Identify which cell holds the provided text, then report its (x, y) central coordinate. 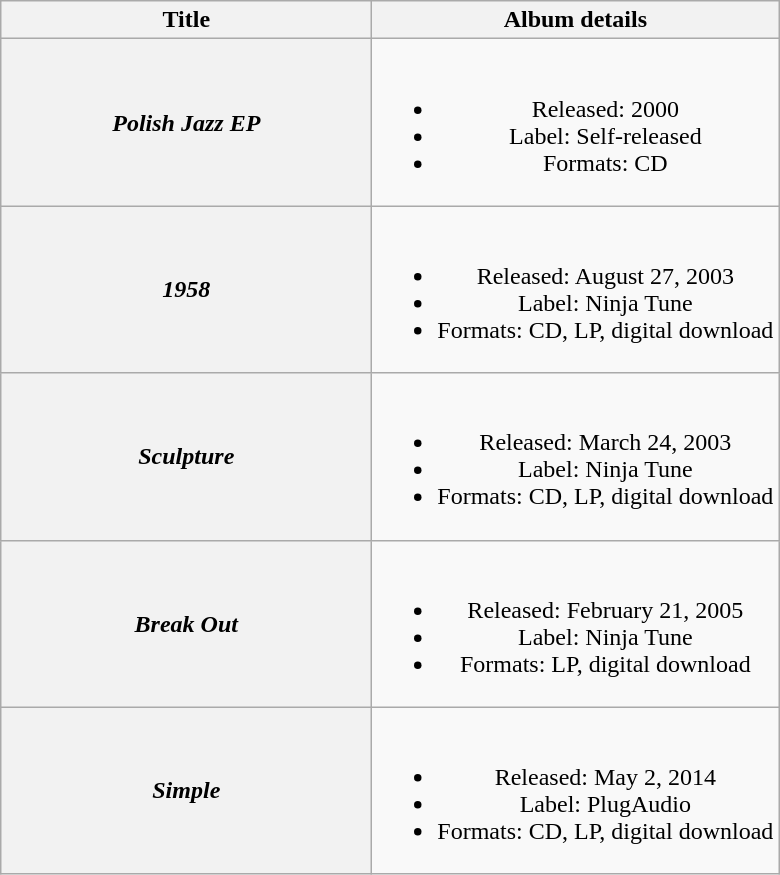
Released: August 27, 2003Label: Ninja TuneFormats: CD, LP, digital download (576, 290)
Released: March 24, 2003Label: Ninja TuneFormats: CD, LP, digital download (576, 456)
Released: May 2, 2014Label: PlugAudioFormats: CD, LP, digital download (576, 790)
1958 (186, 290)
Break Out (186, 624)
Released: February 21, 2005Label: Ninja TuneFormats: LP, digital download (576, 624)
Title (186, 20)
Simple (186, 790)
Sculpture (186, 456)
Released: 2000Label: Self-releasedFormats: CD (576, 122)
Polish Jazz EP (186, 122)
Album details (576, 20)
